For the text-containing cell, return its midpoint in (x, y) coordinate format. 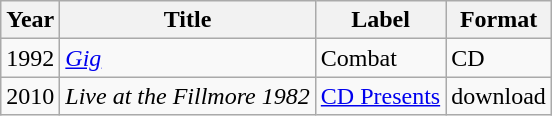
Title (188, 20)
2010 (30, 96)
Label (380, 20)
Combat (380, 58)
Live at the Fillmore 1982 (188, 96)
Format (499, 20)
Year (30, 20)
Gig (188, 58)
CD (499, 58)
1992 (30, 58)
download (499, 96)
CD Presents (380, 96)
